Detect which cell encompasses the target text, then output its (X, Y) center coordinate. 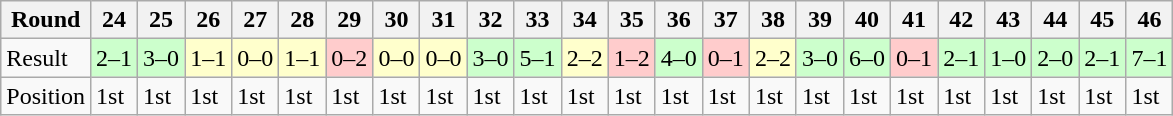
31 (444, 20)
44 (1056, 20)
25 (162, 20)
36 (678, 20)
6–0 (868, 58)
27 (256, 20)
32 (490, 20)
46 (1150, 20)
38 (772, 20)
33 (538, 20)
43 (1008, 20)
28 (302, 20)
45 (1102, 20)
5–1 (538, 58)
2–0 (1056, 58)
Round (46, 20)
34 (584, 20)
42 (962, 20)
41 (914, 20)
1–2 (632, 58)
0–2 (350, 58)
4–0 (678, 58)
Result (46, 58)
26 (208, 20)
35 (632, 20)
1–0 (1008, 58)
39 (820, 20)
29 (350, 20)
7–1 (1150, 58)
40 (868, 20)
24 (114, 20)
30 (396, 20)
37 (726, 20)
Position (46, 96)
